Output the [X, Y] coordinate of the center of the cell containing the given text.  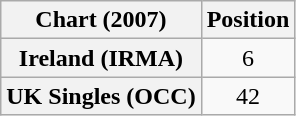
UK Singles (OCC) [101, 96]
Position [248, 20]
42 [248, 96]
Chart (2007) [101, 20]
Ireland (IRMA) [101, 58]
6 [248, 58]
